Detect which cell encompasses the target text, then output its (x, y) center coordinate. 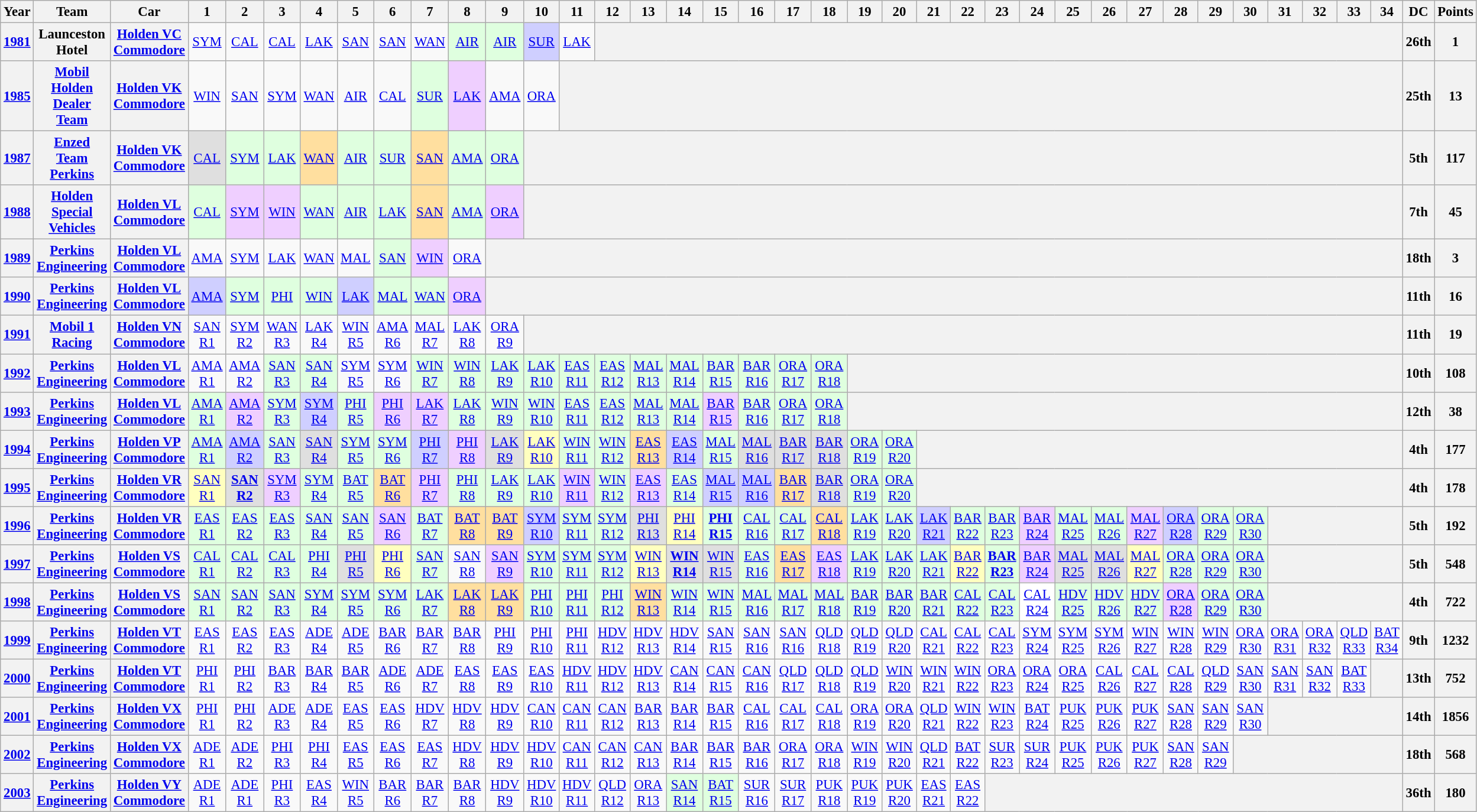
EASR22 (967, 793)
CANR13 (648, 755)
BARR5 (356, 678)
Holden VY Commodore (149, 793)
1992 (17, 373)
HDVR26 (1109, 602)
SANR6 (393, 526)
BARR4 (319, 678)
12 (613, 12)
BARR13 (648, 716)
BATR9 (505, 526)
ORAR32 (1320, 641)
1999 (17, 641)
1232 (1456, 641)
1997 (17, 564)
1987 (17, 158)
EASR21 (933, 793)
EASR8 (467, 678)
27 (1145, 12)
PHIR12 (613, 602)
QLDR29 (1216, 678)
Points (1456, 12)
180 (1456, 793)
25 (1073, 12)
EASR18 (829, 564)
Holden VC Commodore (149, 43)
ADER3 (282, 716)
752 (1456, 678)
SANR8 (467, 564)
BARR19 (864, 602)
BARR3 (282, 678)
1985 (17, 96)
BATR22 (967, 755)
36th (1418, 793)
BATR33 (1354, 678)
11 (577, 12)
108 (1456, 373)
26th (1418, 43)
SANR7 (430, 564)
192 (1456, 526)
1996 (17, 526)
SYMR26 (1109, 641)
LAKR4 (319, 334)
Year (17, 12)
Holden Special Vehicles (72, 212)
BATR6 (393, 487)
ORAR9 (505, 334)
29 (1216, 12)
QLDR12 (613, 793)
Mobil 1 Racing (72, 334)
12th (1418, 411)
1998 (17, 602)
7 (430, 12)
SANR32 (1320, 678)
568 (1456, 755)
2 (245, 12)
9th (1418, 641)
CALR2 (245, 564)
QLDR20 (900, 641)
14th (1418, 716)
BATR15 (720, 793)
CALR27 (1145, 678)
PHIR9 (505, 641)
SURR16 (757, 793)
1991 (17, 334)
1995 (17, 487)
SANR31 (1285, 678)
HDVR27 (1145, 602)
15 (720, 12)
HDVR7 (430, 716)
18 (829, 12)
ADER7 (430, 678)
PUKR19 (864, 793)
EASR9 (505, 678)
BATR8 (467, 526)
7th (1418, 212)
10th (1418, 373)
SURR24 (1037, 755)
PHI (282, 297)
WINR10 (542, 411)
ADER5 (356, 641)
SANR15 (720, 641)
CANR16 (757, 678)
ORAR13 (648, 793)
PUKR18 (829, 793)
AMAR6 (393, 334)
4 (319, 12)
1994 (17, 449)
5 (356, 12)
2003 (17, 793)
EASR7 (430, 755)
22 (967, 12)
PHIR14 (685, 526)
BARR20 (900, 602)
30 (1250, 12)
1993 (17, 411)
WANR3 (282, 334)
CALR24 (1037, 602)
SANR9 (505, 564)
ADER2 (245, 755)
HDVR14 (685, 641)
EASR10 (542, 678)
PUKR20 (900, 793)
CANR14 (685, 678)
MALR17 (793, 602)
24 (1037, 12)
BATR34 (1387, 641)
WINR7 (430, 373)
EASR16 (757, 564)
HDVR25 (1073, 602)
ADER6 (393, 678)
EASR4 (319, 793)
SURR17 (793, 793)
ORAR23 (1002, 678)
Car (149, 12)
SURR23 (1002, 755)
MALR18 (829, 602)
17 (793, 12)
WINR28 (1181, 641)
BARR21 (933, 602)
1989 (17, 259)
CALR26 (1109, 678)
Enzed Team Perkins (72, 158)
1981 (17, 43)
38 (1456, 411)
8 (467, 12)
25th (1418, 96)
ORAR24 (1037, 678)
Holden VP Commodore (149, 449)
14 (685, 12)
DC (1418, 12)
BATR5 (356, 487)
WINR9 (505, 411)
WINR27 (1145, 641)
CANR10 (542, 716)
26 (1109, 12)
WINR19 (864, 755)
WINR21 (933, 678)
10 (542, 12)
BATR24 (1037, 716)
PHIR13 (648, 526)
21 (933, 12)
SYMR2 (245, 334)
QLDR17 (793, 678)
117 (1456, 158)
20 (900, 12)
CALR28 (1181, 678)
28 (1181, 12)
1990 (17, 297)
1856 (1456, 716)
ORAR25 (1073, 678)
MALR7 (430, 334)
SYMR25 (1073, 641)
9 (505, 12)
45 (1456, 212)
CALR21 (933, 641)
SANR14 (685, 793)
Holden VN Commodore (149, 334)
2000 (17, 678)
2001 (17, 716)
32 (1320, 12)
6 (393, 12)
2002 (17, 755)
1988 (17, 212)
QLDR33 (1354, 641)
ORAR31 (1285, 641)
722 (1456, 602)
CANR15 (720, 678)
Team (72, 12)
SYMR24 (1037, 641)
Launceston Hotel (72, 43)
WINR23 (1002, 716)
178 (1456, 487)
PHIR15 (720, 526)
177 (1456, 449)
548 (1456, 564)
CALR1 (207, 564)
31 (1285, 12)
WINR8 (467, 373)
Mobil Holden Dealer Team (72, 96)
EASR17 (793, 564)
SANR5 (356, 526)
BATR7 (430, 526)
WINR29 (1216, 641)
34 (1387, 12)
23 (1002, 12)
33 (1354, 12)
13th (1418, 678)
CALR3 (282, 564)
